Scan for the cell matching the given text and deliver its (X, Y) coordinate at center. 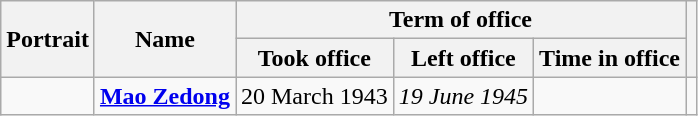
Time in office (610, 58)
Mao Zedong (164, 96)
Took office (315, 58)
Left office (463, 58)
Name (164, 39)
Term of office (461, 20)
Portrait (48, 39)
19 June 1945 (463, 96)
20 March 1943 (315, 96)
